Scan for the cell matching the given text and deliver its (x, y) coordinate at center. 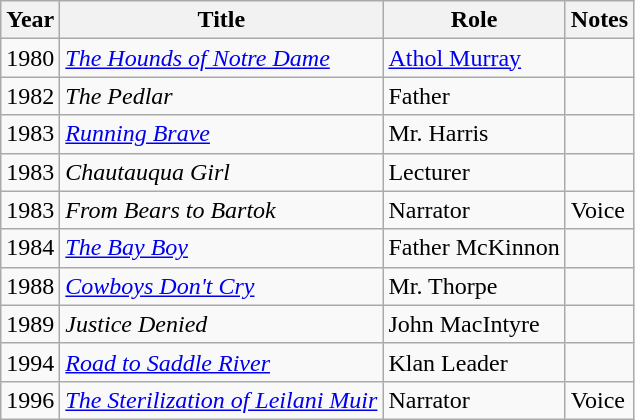
Chautauqua Girl (222, 172)
1982 (30, 96)
Mr. Harris (474, 134)
Notes (599, 20)
Father McKinnon (474, 248)
1988 (30, 286)
Role (474, 20)
Lecturer (474, 172)
Title (222, 20)
1989 (30, 324)
Cowboys Don't Cry (222, 286)
Father (474, 96)
1994 (30, 362)
John MacIntyre (474, 324)
The Bay Boy (222, 248)
The Hounds of Notre Dame (222, 58)
Running Brave (222, 134)
From Bears to Bartok (222, 210)
Year (30, 20)
Road to Saddle River (222, 362)
1996 (30, 400)
The Pedlar (222, 96)
1984 (30, 248)
The Sterilization of Leilani Muir (222, 400)
Justice Denied (222, 324)
Athol Murray (474, 58)
Mr. Thorpe (474, 286)
Klan Leader (474, 362)
1980 (30, 58)
